Find where the given text appears and provide that cell's center as [x, y] coordinate. 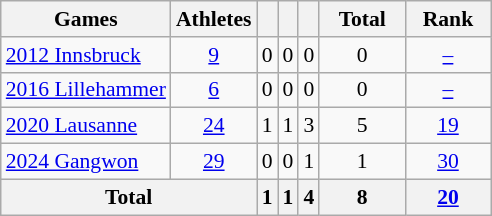
29 [214, 162]
Games [86, 19]
Athletes [214, 19]
2012 Innsbruck [86, 55]
24 [214, 126]
20 [448, 197]
6 [214, 90]
Rank [448, 19]
2024 Gangwon [86, 162]
2016 Lillehammer [86, 90]
2020 Lausanne [86, 126]
30 [448, 162]
4 [308, 197]
5 [362, 126]
8 [362, 197]
9 [214, 55]
3 [308, 126]
19 [448, 126]
